Return the (X, Y) coordinate for the center point of the cell that contains the specified text.  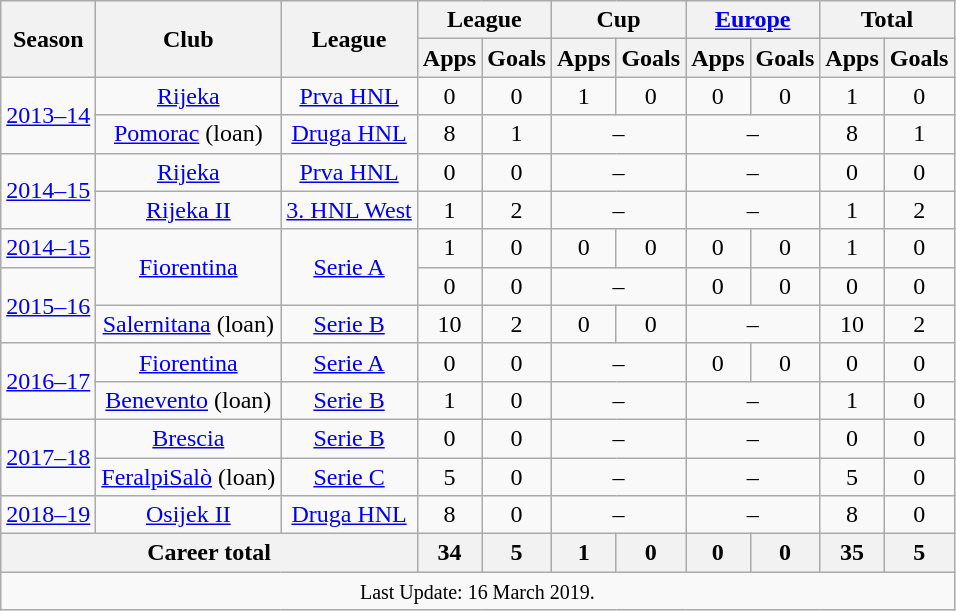
Club (188, 39)
Season (48, 39)
FeralpiSalò (loan) (188, 477)
2017–18 (48, 457)
Career total (210, 553)
Benevento (loan) (188, 400)
3. HNL West (349, 210)
Osijek II (188, 515)
2016–17 (48, 381)
34 (449, 553)
Salernitana (loan) (188, 324)
Last Update: 16 March 2019. (478, 591)
Cup (618, 20)
Serie C (349, 477)
2018–19 (48, 515)
Pomorac (loan) (188, 134)
Rijeka II (188, 210)
35 (852, 553)
Total (887, 20)
Brescia (188, 438)
2013–14 (48, 115)
Europe (753, 20)
2015–16 (48, 305)
